Search for the cell housing the specified text and yield its (X, Y) center coordinate. 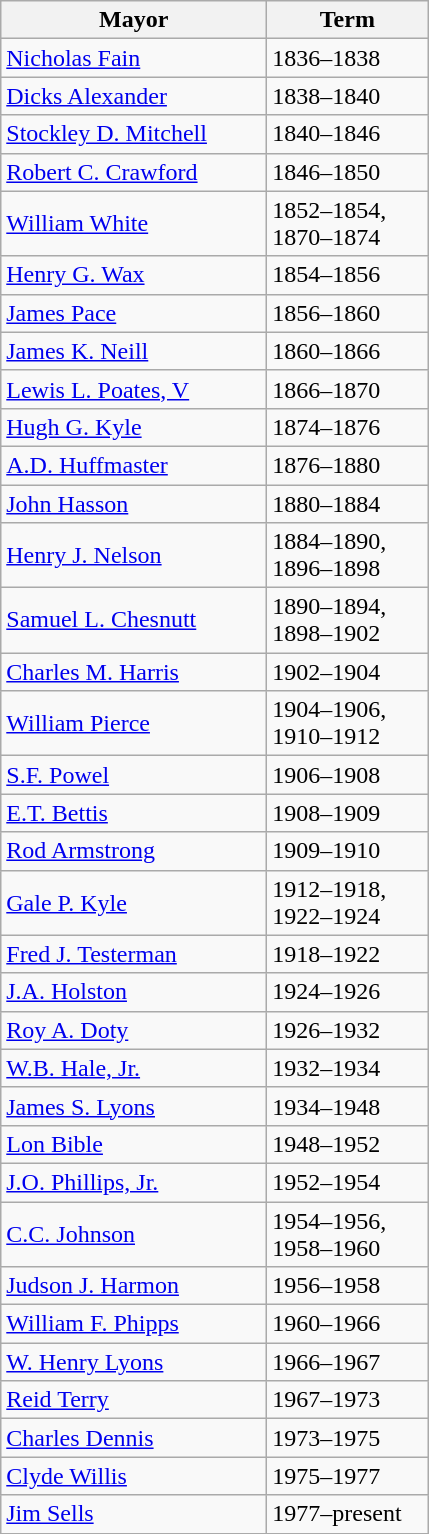
Judson J. Harmon (134, 1286)
J.O. Phillips, Jr. (134, 1182)
James K. Neill (134, 351)
John Hasson (134, 503)
1924–1926 (348, 992)
1948–1952 (348, 1144)
Jim Sells (134, 1514)
1912–1918, 1922–1924 (348, 902)
1960–1966 (348, 1324)
Rod Armstrong (134, 851)
1838–1840 (348, 96)
James Pace (134, 313)
1926–1932 (348, 1030)
1956–1958 (348, 1286)
Roy A. Doty (134, 1030)
1840–1846 (348, 134)
1866–1870 (348, 389)
1836–1838 (348, 58)
Charles Dennis (134, 1438)
1846–1850 (348, 172)
1856–1860 (348, 313)
1975–1977 (348, 1476)
1874–1876 (348, 427)
E.T. Bettis (134, 813)
1906–1908 (348, 775)
Mayor (134, 20)
1909–1910 (348, 851)
James S. Lyons (134, 1106)
1860–1866 (348, 351)
1884–1890, 1896–1898 (348, 556)
William F. Phipps (134, 1324)
J.A. Holston (134, 992)
Lewis L. Poates, V (134, 389)
1876–1880 (348, 465)
1932–1934 (348, 1068)
1918–1922 (348, 954)
Dicks Alexander (134, 96)
Stockley D. Mitchell (134, 134)
Samuel L. Chesnutt (134, 620)
1904–1906, 1910–1912 (348, 724)
Lon Bible (134, 1144)
1890–1894, 1898–1902 (348, 620)
Fred J. Testerman (134, 954)
William Pierce (134, 724)
Gale P. Kyle (134, 902)
1973–1975 (348, 1438)
1902–1904 (348, 672)
Hugh G. Kyle (134, 427)
Robert C. Crawford (134, 172)
1852–1854, 1870–1874 (348, 224)
1952–1954 (348, 1182)
Reid Terry (134, 1400)
S.F. Powel (134, 775)
1908–1909 (348, 813)
1967–1973 (348, 1400)
W.B. Hale, Jr. (134, 1068)
William White (134, 224)
1966–1967 (348, 1362)
1880–1884 (348, 503)
W. Henry Lyons (134, 1362)
Henry G. Wax (134, 275)
Clyde Willis (134, 1476)
Term (348, 20)
1934–1948 (348, 1106)
Henry J. Nelson (134, 556)
Nicholas Fain (134, 58)
A.D. Huffmaster (134, 465)
C.C. Johnson (134, 1234)
Charles M. Harris (134, 672)
1977–present (348, 1514)
1954–1956, 1958–1960 (348, 1234)
1854–1856 (348, 275)
